Identify which cell holds the provided text, then report its (x, y) central coordinate. 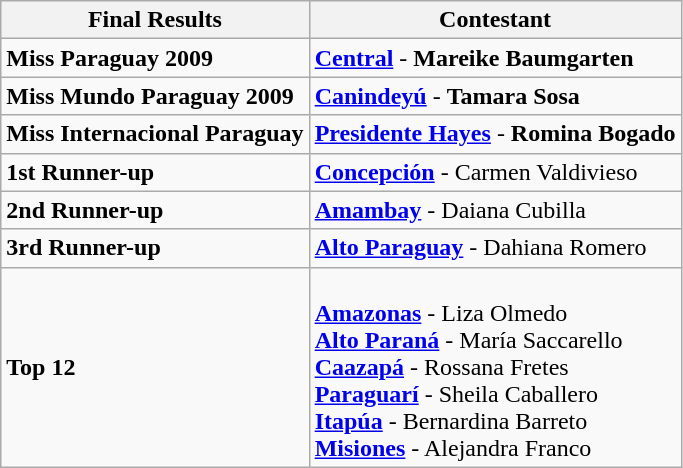
Canindeyú - Tamara Sosa (495, 96)
1st Runner-up (155, 172)
Alto Paraguay - Dahiana Romero (495, 248)
Final Results (155, 20)
Miss Mundo Paraguay 2009 (155, 96)
Presidente Hayes - Romina Bogado (495, 134)
Miss Paraguay 2009 (155, 58)
Central - Mareike Baumgarten (495, 58)
Top 12 (155, 367)
Concepción - Carmen Valdivieso (495, 172)
Contestant (495, 20)
3rd Runner-up (155, 248)
Miss Internacional Paraguay (155, 134)
Amambay - Daiana Cubilla (495, 210)
2nd Runner-up (155, 210)
